From the cell containing the given text, extract its center point as [x, y] coordinate. 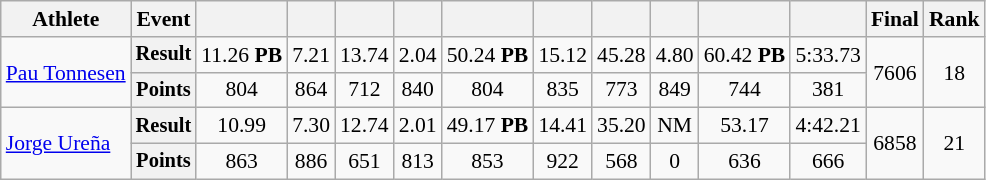
835 [562, 90]
4.80 [675, 55]
60.42 PB [745, 55]
Event [164, 19]
840 [418, 90]
922 [562, 162]
712 [364, 90]
651 [364, 162]
Final [895, 19]
863 [242, 162]
849 [675, 90]
14.41 [562, 126]
744 [745, 90]
666 [828, 162]
886 [311, 162]
7.30 [311, 126]
35.20 [622, 126]
18 [954, 72]
2.04 [418, 55]
4:42.21 [828, 126]
15.12 [562, 55]
7.21 [311, 55]
Jorge Ureña [66, 144]
7606 [895, 72]
6858 [895, 144]
0 [675, 162]
636 [745, 162]
773 [622, 90]
813 [418, 162]
2.01 [418, 126]
49.17 PB [488, 126]
853 [488, 162]
568 [622, 162]
13.74 [364, 55]
381 [828, 90]
12.74 [364, 126]
Athlete [66, 19]
Pau Tonnesen [66, 72]
Rank [954, 19]
10.99 [242, 126]
50.24 PB [488, 55]
21 [954, 144]
864 [311, 90]
11.26 PB [242, 55]
53.17 [745, 126]
NM [675, 126]
5:33.73 [828, 55]
45.28 [622, 55]
